Return [x, y] of the center of cell containing provided text 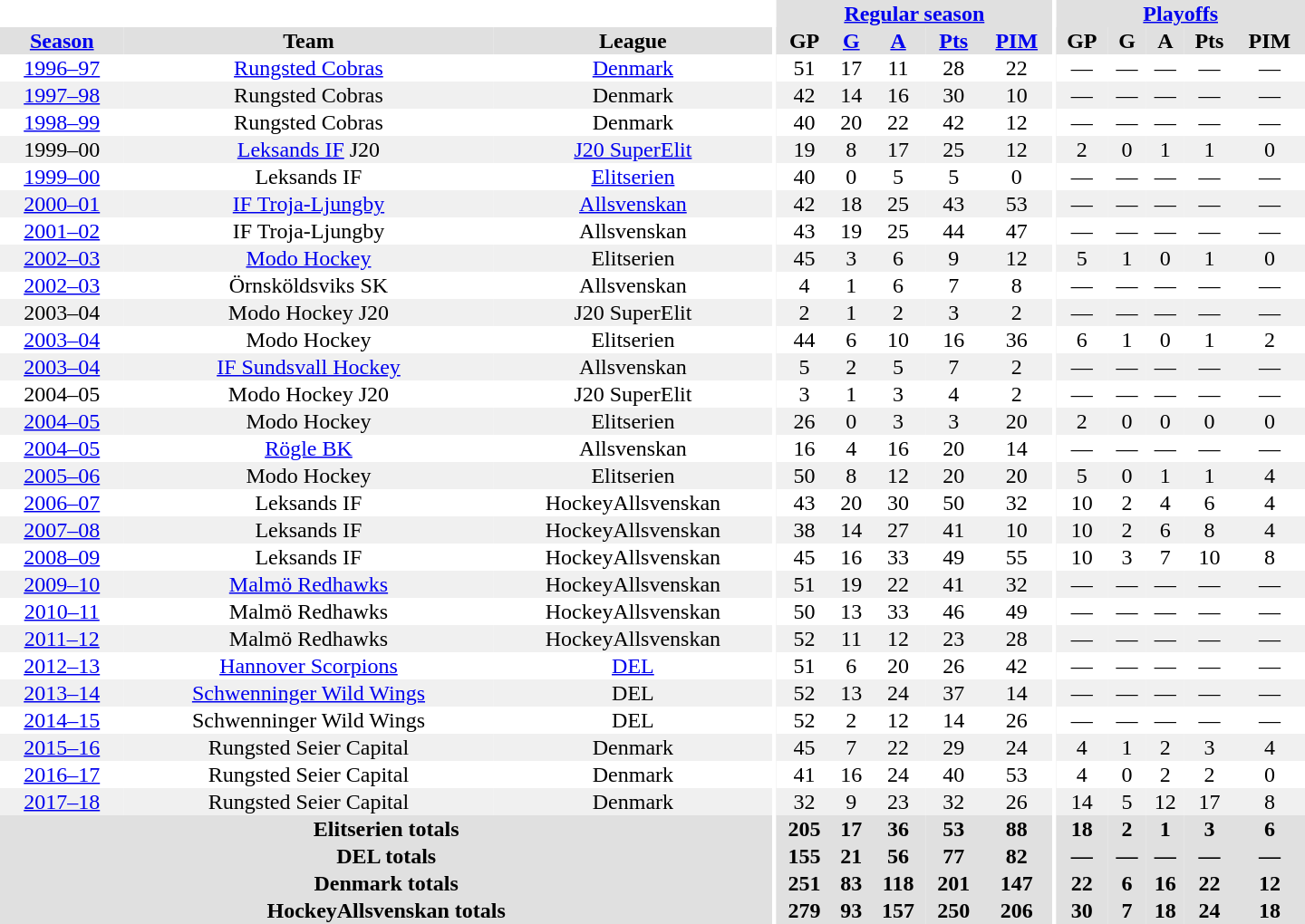
47 [1017, 231]
Elitserien totals [386, 829]
82 [1017, 856]
2013–14 [62, 693]
2011–12 [62, 639]
IF Sundsvall Hockey [308, 367]
2001–02 [62, 231]
2017–18 [62, 802]
HockeyAllsvenskan totals [386, 910]
38 [805, 530]
147 [1017, 883]
Team [308, 41]
83 [851, 883]
Örnsköldsviks SK [308, 285]
29 [953, 747]
279 [805, 910]
Leksands IF J20 [308, 149]
88 [1017, 829]
201 [953, 883]
155 [805, 856]
2014–15 [62, 720]
56 [897, 856]
118 [897, 883]
77 [953, 856]
55 [1017, 557]
2007–08 [62, 530]
46 [953, 611]
37 [953, 693]
2008–09 [62, 557]
2009–10 [62, 584]
DEL totals [386, 856]
2006–07 [62, 503]
Hannover Scorpions [308, 666]
2000–01 [62, 204]
1996–97 [62, 68]
Playoffs [1180, 14]
93 [851, 910]
Season [62, 41]
2015–16 [62, 747]
Denmark totals [386, 883]
27 [897, 530]
1998–99 [62, 122]
2016–17 [62, 775]
League [633, 41]
250 [953, 910]
251 [805, 883]
Rögle BK [308, 448]
Regular season [914, 14]
2005–06 [62, 476]
1997–98 [62, 95]
2012–13 [62, 666]
21 [851, 856]
2010–11 [62, 611]
157 [897, 910]
205 [805, 829]
206 [1017, 910]
